From the cell containing the given text, extract its center point as (X, Y) coordinate. 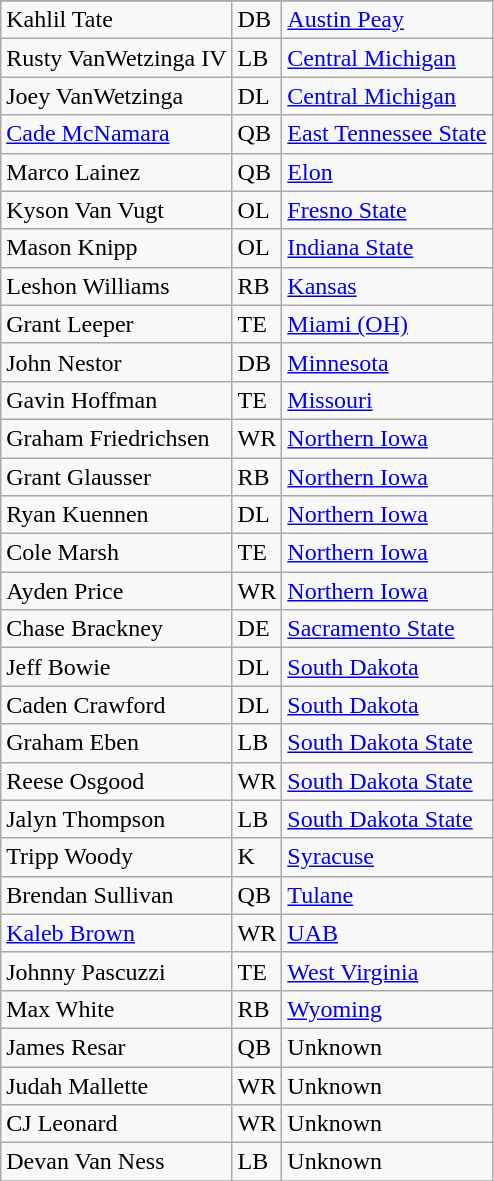
Max White (116, 1009)
Joey VanWetzinga (116, 96)
Austin Peay (387, 20)
Tripp Woody (116, 857)
James Resar (116, 1047)
Cole Marsh (116, 553)
Graham Eben (116, 743)
Ayden Price (116, 591)
Brendan Sullivan (116, 895)
Grant Glausser (116, 477)
Syracuse (387, 857)
Marco Lainez (116, 172)
Jalyn Thompson (116, 819)
Graham Friedrichsen (116, 438)
West Virginia (387, 971)
Missouri (387, 400)
CJ Leonard (116, 1124)
Devan Van Ness (116, 1162)
Sacramento State (387, 629)
Gavin Hoffman (116, 400)
Wyoming (387, 1009)
Minnesota (387, 362)
Chase Brackney (116, 629)
Elon (387, 172)
Grant Leeper (116, 324)
DE (257, 629)
Kaleb Brown (116, 933)
Kansas (387, 286)
UAB (387, 933)
Indiana State (387, 248)
Miami (OH) (387, 324)
Ryan Kuennen (116, 515)
Johnny Pascuzzi (116, 971)
East Tennessee State (387, 134)
John Nestor (116, 362)
Judah Mallette (116, 1085)
K (257, 857)
Fresno State (387, 210)
Tulane (387, 895)
Reese Osgood (116, 781)
Caden Crawford (116, 705)
Rusty VanWetzinga IV (116, 58)
Leshon Williams (116, 286)
Cade McNamara (116, 134)
Kyson Van Vugt (116, 210)
Mason Knipp (116, 248)
Jeff Bowie (116, 667)
Kahlil Tate (116, 20)
